Identify which cell holds the provided text, then report its [x, y] central coordinate. 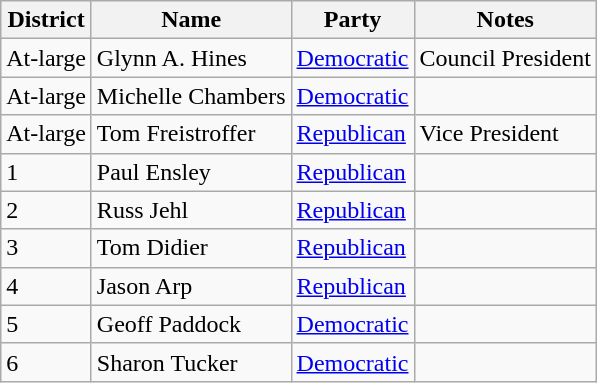
3 [46, 248]
District [46, 20]
6 [46, 362]
2 [46, 210]
Russ Jehl [191, 210]
Party [352, 20]
Notes [505, 20]
Vice President [505, 134]
Tom Didier [191, 248]
4 [46, 286]
Tom Freistroffer [191, 134]
Council President [505, 58]
Name [191, 20]
Paul Ensley [191, 172]
Michelle Chambers [191, 96]
Geoff Paddock [191, 324]
1 [46, 172]
Sharon Tucker [191, 362]
Jason Arp [191, 286]
5 [46, 324]
Glynn A. Hines [191, 58]
